Provide the (x, y) coordinate of the cell's center where the given text is located.  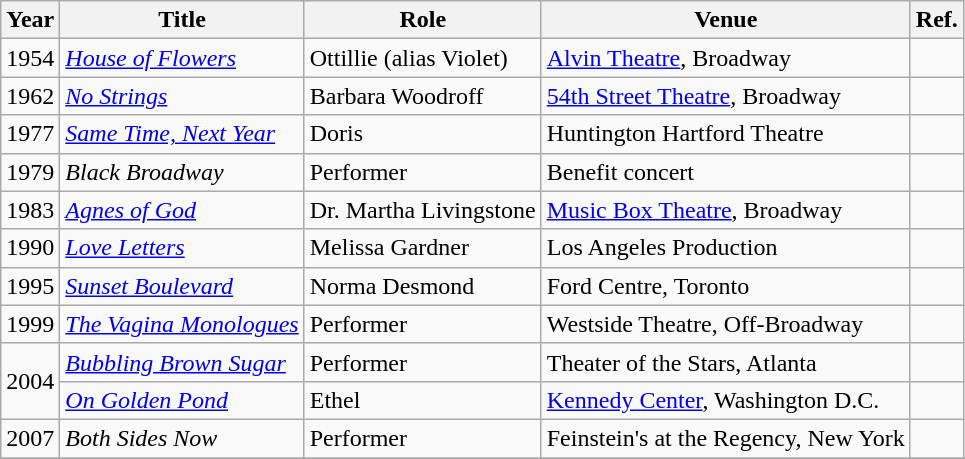
Venue (726, 20)
Norma Desmond (422, 286)
Doris (422, 134)
The Vagina Monologues (182, 324)
Melissa Gardner (422, 248)
1954 (30, 58)
Bubbling Brown Sugar (182, 362)
2004 (30, 381)
Kennedy Center, Washington D.C. (726, 400)
Sunset Boulevard (182, 286)
Ottillie (alias Violet) (422, 58)
Black Broadway (182, 172)
On Golden Pond (182, 400)
Music Box Theatre, Broadway (726, 210)
1983 (30, 210)
Theater of the Stars, Atlanta (726, 362)
Title (182, 20)
Same Time, Next Year (182, 134)
Ford Centre, Toronto (726, 286)
54th Street Theatre, Broadway (726, 96)
1990 (30, 248)
1995 (30, 286)
2007 (30, 438)
Role (422, 20)
Benefit concert (726, 172)
1979 (30, 172)
Alvin Theatre, Broadway (726, 58)
Feinstein's at the Regency, New York (726, 438)
Ref. (936, 20)
Barbara Woodroff (422, 96)
Dr. Martha Livingstone (422, 210)
Love Letters (182, 248)
Ethel (422, 400)
1999 (30, 324)
House of Flowers (182, 58)
Agnes of God (182, 210)
1977 (30, 134)
Huntington Hartford Theatre (726, 134)
Westside Theatre, Off-Broadway (726, 324)
No Strings (182, 96)
Both Sides Now (182, 438)
1962 (30, 96)
Year (30, 20)
Los Angeles Production (726, 248)
